Determine the [x, y] coordinate at the center of the cell enclosing the given text.  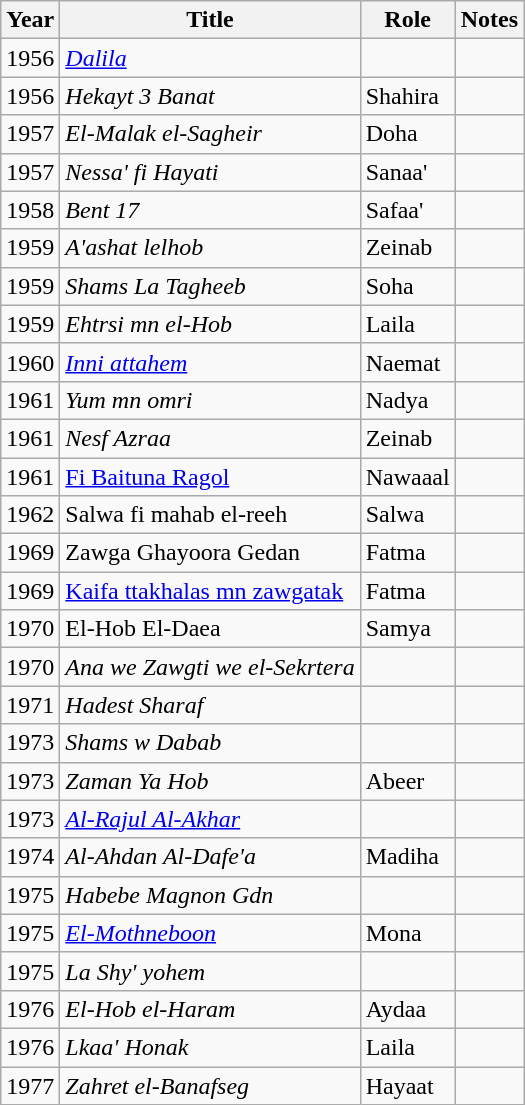
Samya [408, 629]
Hekayt 3 Banat [210, 96]
Hadest Sharaf [210, 705]
Kaifa ttakhalas mn zawgatak [210, 591]
Naemat [408, 362]
Nessa' fi Hayati [210, 172]
Salwa [408, 515]
Doha [408, 134]
Ehtrsi mn el-Hob [210, 324]
Fi Baituna Ragol [210, 477]
Role [408, 20]
1962 [30, 515]
Zahret el-Banafseg [210, 1085]
1974 [30, 857]
Nesf Azraa [210, 438]
La Shy' yohem [210, 971]
Safaa' [408, 210]
Yum mn omri [210, 400]
Abeer [408, 781]
Al-Ahdan Al-Dafe'a [210, 857]
Dalila [210, 58]
Mona [408, 933]
Title [210, 20]
Aydaa [408, 1009]
Ana we Zawgti we el-Sekrtera [210, 667]
1960 [30, 362]
Soha [408, 286]
Shams La Tagheeb [210, 286]
Shahira [408, 96]
Zawga Ghayoora Gedan [210, 553]
1977 [30, 1085]
Bent 17 [210, 210]
Year [30, 20]
Lkaa' Honak [210, 1047]
Notes [489, 20]
Nadya [408, 400]
Nawaaal [408, 477]
A'ashat lelhob [210, 248]
El-Mothneboon [210, 933]
Shams w Dabab [210, 743]
Inni attahem [210, 362]
Hayaat [408, 1085]
Al-Rajul Al-Akhar [210, 819]
Habebe Magnon Gdn [210, 895]
El-Hob El-Daea [210, 629]
Madiha [408, 857]
El-Hob el-Haram [210, 1009]
1971 [30, 705]
Zaman Ya Hob [210, 781]
El-Malak el-Sagheir [210, 134]
Sanaa' [408, 172]
Salwa fi mahab el-reeh [210, 515]
1958 [30, 210]
